Pinpoint the cell where the given text exists, returning its (x, y) midpoint coordinate. 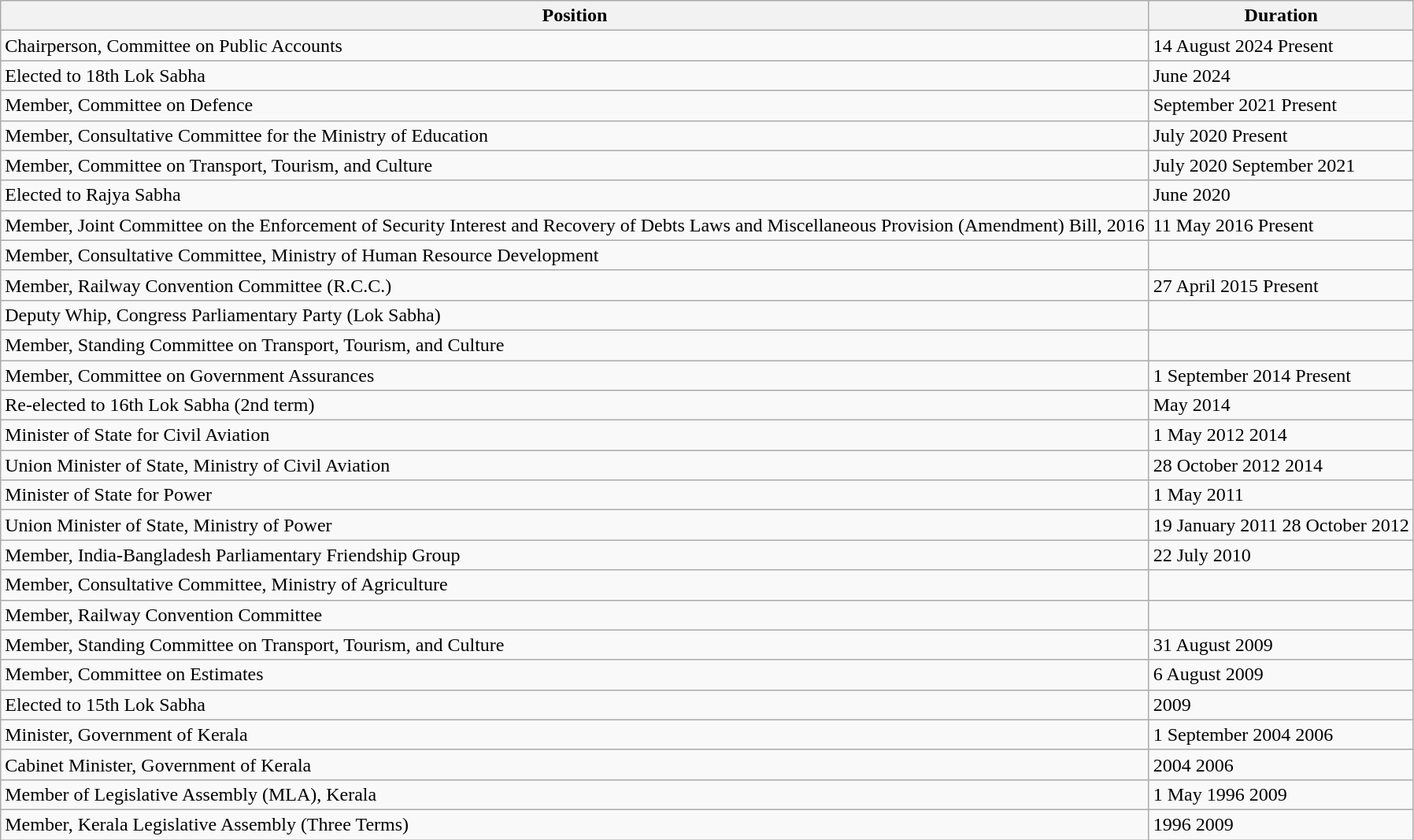
June 2024 (1281, 76)
Union Minister of State, Ministry of Civil Aviation (575, 465)
19 January 2011 28 October 2012 (1281, 525)
Chairperson, Committee on Public Accounts (575, 46)
1 September 2014 Present (1281, 376)
Member of Legislative Assembly (MLA), Kerala (575, 794)
11 May 2016 Present (1281, 225)
Re-elected to 16th Lok Sabha (2nd term) (575, 405)
Member, Railway Convention Committee (575, 615)
22 July 2010 (1281, 555)
Member, Joint Committee on the Enforcement of Security Interest and Recovery of Debts Laws and Miscellaneous Provision (Amendment) Bill, 2016 (575, 225)
Member, Railway Convention Committee (R.C.C.) (575, 285)
Minister, Government of Kerala (575, 735)
1 May 2011 (1281, 495)
Member, Committee on Defence (575, 105)
Member, Consultative Committee, Ministry of Human Resource Development (575, 255)
Elected to 15th Lok Sabha (575, 705)
Member, Committee on Estimates (575, 675)
Cabinet Minister, Government of Kerala (575, 764)
Deputy Whip, Congress Parliamentary Party (Lok Sabha) (575, 315)
2009 (1281, 705)
Member, Committee on Transport, Tourism, and Culture (575, 165)
Member, India-Bangladesh Parliamentary Friendship Group (575, 555)
2004 2006 (1281, 764)
31 August 2009 (1281, 645)
1 September 2004 2006 (1281, 735)
Member, Consultative Committee, Ministry of Agriculture (575, 585)
Member, Consultative Committee for the Ministry of Education (575, 135)
1996 2009 (1281, 824)
Elected to Rajya Sabha (575, 195)
1 May 1996 2009 (1281, 794)
Elected to 18th Lok Sabha (575, 76)
6 August 2009 (1281, 675)
Minister of State for Power (575, 495)
September 2021 Present (1281, 105)
Minister of State for Civil Aviation (575, 435)
27 April 2015 Present (1281, 285)
July 2020 Present (1281, 135)
July 2020 September 2021 (1281, 165)
Member, Committee on Government Assurances (575, 376)
May 2014 (1281, 405)
Member, Kerala Legislative Assembly (Three Terms) (575, 824)
1 May 2012 2014 (1281, 435)
Duration (1281, 16)
14 August 2024 Present (1281, 46)
Position (575, 16)
June 2020 (1281, 195)
28 October 2012 2014 (1281, 465)
Union Minister of State, Ministry of Power (575, 525)
